Determine the (X, Y) coordinate at the center of the cell enclosing the given text.  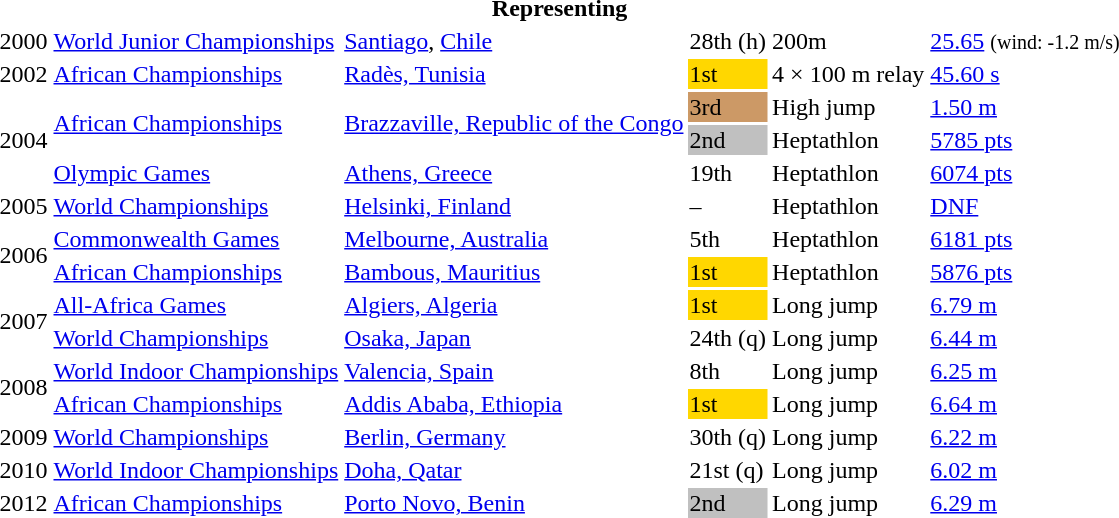
28th (h) (728, 41)
Bambous, Mauritius (514, 272)
Melbourne, Australia (514, 239)
8th (728, 371)
Algiers, Algeria (514, 305)
30th (q) (728, 437)
Doha, Qatar (514, 470)
Santiago, Chile (514, 41)
Valencia, Spain (514, 371)
Olympic Games (196, 173)
3rd (728, 107)
World Junior Championships (196, 41)
Radès, Tunisia (514, 74)
Brazzaville, Republic of the Congo (514, 124)
Addis Ababa, Ethiopia (514, 404)
5th (728, 239)
21st (q) (728, 470)
Porto Novo, Benin (514, 503)
All-Africa Games (196, 305)
Berlin, Germany (514, 437)
Athens, Greece (514, 173)
4 × 100 m relay (848, 74)
Osaka, Japan (514, 338)
– (728, 206)
High jump (848, 107)
19th (728, 173)
200m (848, 41)
Helsinki, Finland (514, 206)
24th (q) (728, 338)
Commonwealth Games (196, 239)
